Scan for the cell matching the given text and deliver its [X, Y] coordinate at center. 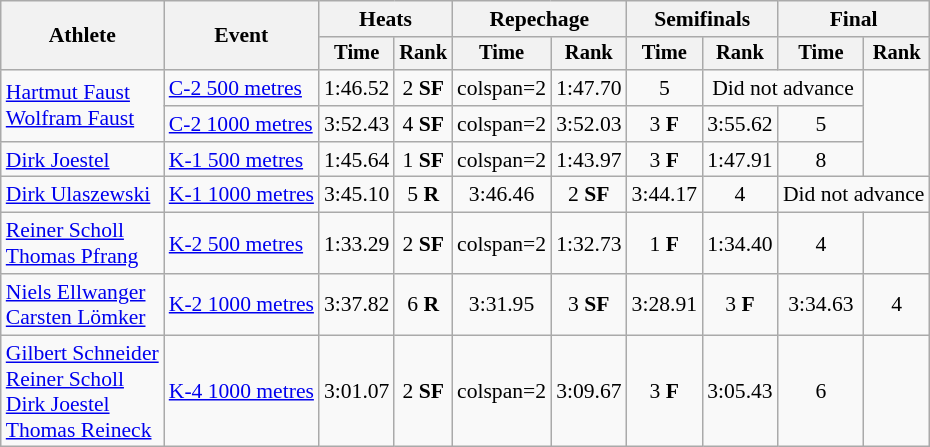
Heats [386, 19]
K-4 1000 metres [242, 391]
3:44.17 [664, 195]
3:34.63 [821, 304]
Semifinals [702, 19]
1:45.64 [356, 160]
Repechage [540, 19]
3:37.82 [356, 304]
3:45.10 [356, 195]
3:55.62 [740, 124]
6 R [423, 304]
1:43.97 [588, 160]
1:33.29 [356, 244]
8 [821, 160]
Gilbert SchneiderReiner SchollDirk JoestelThomas Reineck [82, 391]
1 SF [423, 160]
3:52.03 [588, 124]
1 F [664, 244]
3:28.91 [664, 304]
Reiner SchollThomas Pfrang [82, 244]
K-2 1000 metres [242, 304]
3:46.46 [502, 195]
4 SF [423, 124]
Event [242, 36]
3:05.43 [740, 391]
3:52.43 [356, 124]
3:31.95 [502, 304]
K-1 1000 metres [242, 195]
1:47.91 [740, 160]
3:01.07 [356, 391]
Dirk Ulaszewski [82, 195]
C-2 500 metres [242, 88]
Dirk Joestel [82, 160]
Athlete [82, 36]
K-2 500 metres [242, 244]
3 SF [588, 304]
1:34.40 [740, 244]
C-2 1000 metres [242, 124]
1:46.52 [356, 88]
Final [854, 19]
Hartmut FaustWolfram Faust [82, 106]
K-1 500 metres [242, 160]
1:32.73 [588, 244]
6 [821, 391]
1:47.70 [588, 88]
Niels EllwangerCarsten Lömker [82, 304]
5 R [423, 195]
3:09.67 [588, 391]
